Locate the cell with the specified text and output its [x, y] center coordinate. 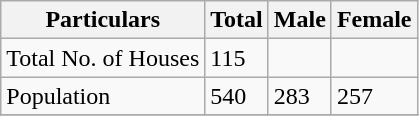
257 [374, 96]
Total [237, 20]
540 [237, 96]
Population [103, 96]
283 [300, 96]
Female [374, 20]
Particulars [103, 20]
115 [237, 58]
Total No. of Houses [103, 58]
Male [300, 20]
